Capture the cell that displays the provided text and extract its [x, y] central coordinate. 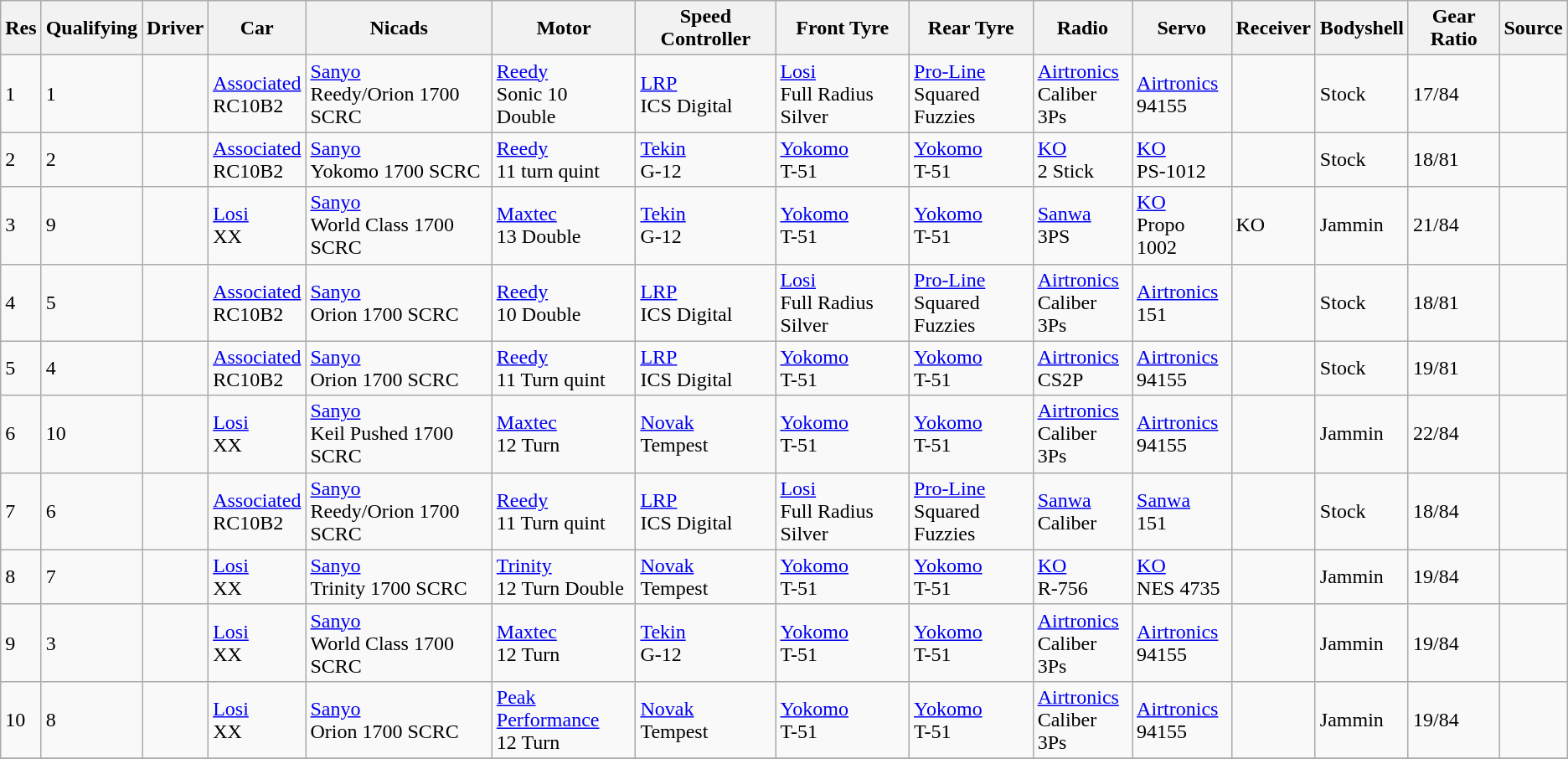
Sanwa 151 [1182, 511]
KO NES 4735 [1182, 576]
Reedy 11 turn quint [564, 159]
Motor [564, 28]
19/81 [1453, 369]
Airtronics 151 [1182, 302]
22/84 [1453, 434]
KO PS-1012 [1182, 159]
Sanwa Caliber [1082, 511]
Peak Performance 12 Turn [564, 720]
Radio [1082, 28]
Maxtec 13 Double [564, 225]
Sanyo Trinity 1700 SCRC [399, 576]
Car [257, 28]
KO [1273, 225]
Rear Tyre [972, 28]
Airtronics CS2P [1082, 369]
Reedy 10 Double [564, 302]
Res [21, 28]
KO Propo 1002 [1182, 225]
KO 2 Stick [1082, 159]
KO R-756 [1082, 576]
Sanyo Keil Pushed 1700 SCRC [399, 434]
18/84 [1453, 511]
Source [1533, 28]
Reedy Sonic 10 Double [564, 94]
Sanwa 3PS [1082, 225]
Gear Ratio [1453, 28]
Nicads [399, 28]
Bodyshell [1362, 28]
Driver [176, 28]
21/84 [1453, 225]
17/84 [1453, 94]
Front Tyre [843, 28]
Qualifying [91, 28]
Speed Controller [705, 28]
Sanyo Yokomo 1700 SCRC [399, 159]
Trinity 12 Turn Double [564, 576]
Servo [1182, 28]
Receiver [1273, 28]
